Return the [x, y] coordinate for the center point of the cell that contains the specified text.  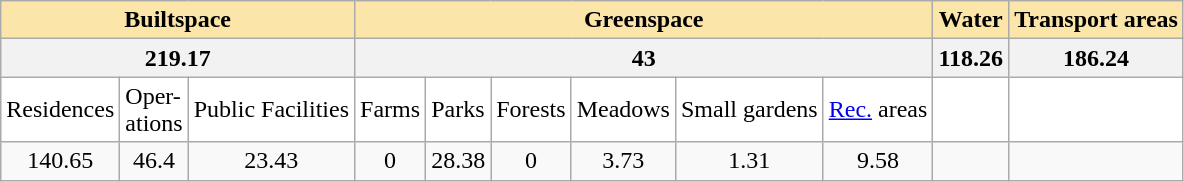
Forests [531, 110]
219.17 [178, 58]
9.58 [878, 161]
Residences [60, 110]
23.43 [271, 161]
140.65 [60, 161]
118.26 [971, 58]
Parks [458, 110]
43 [644, 58]
Farms [390, 110]
Builtspace [178, 20]
Rec. areas [878, 110]
46.4 [154, 161]
Small gardens [749, 110]
1.31 [749, 161]
186.24 [1096, 58]
Meadows [623, 110]
Greenspace [644, 20]
28.38 [458, 161]
Public Facilities [271, 110]
Transport areas [1096, 20]
Oper-ations [154, 110]
3.73 [623, 161]
Water [971, 20]
